From the cell containing the given text, extract its center point as [X, Y] coordinate. 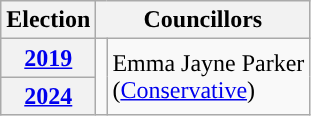
Councillors [203, 20]
Election [48, 20]
2024 [48, 96]
Emma Jayne Parker(Conservative) [208, 77]
2019 [48, 58]
